Pinpoint the cell where the given text exists, returning its (x, y) midpoint coordinate. 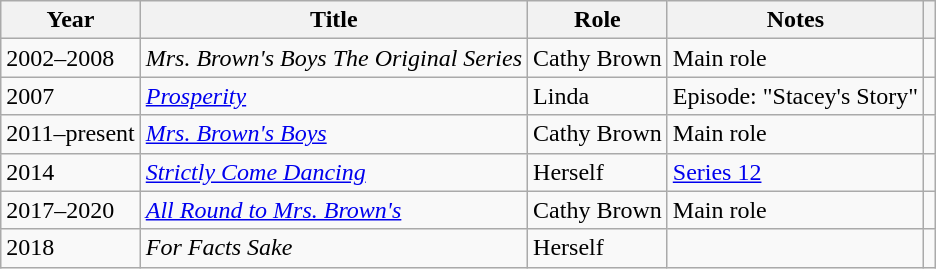
Prosperity (334, 96)
Notes (795, 20)
Year (70, 20)
2018 (70, 248)
2002–2008 (70, 58)
Linda (598, 96)
2017–2020 (70, 210)
Series 12 (795, 172)
2014 (70, 172)
For Facts Sake (334, 248)
Role (598, 20)
2011–present (70, 134)
Episode: "Stacey's Story" (795, 96)
2007 (70, 96)
Mrs. Brown's Boys The Original Series (334, 58)
Mrs. Brown's Boys (334, 134)
Title (334, 20)
All Round to Mrs. Brown's (334, 210)
Strictly Come Dancing (334, 172)
